For the text-containing cell, return its midpoint in (X, Y) coordinate format. 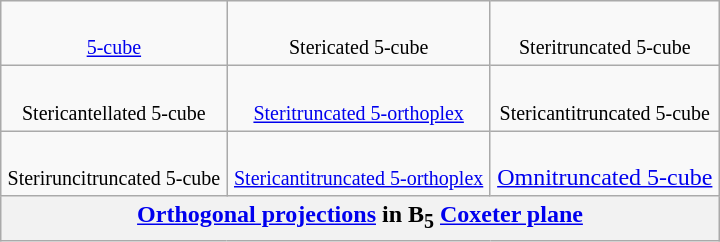
Stericantitruncated 5-cube (604, 98)
Steriruncitruncated 5-cube (114, 164)
Stericated 5-cube (358, 34)
Stericantitruncated 5-orthoplex (358, 164)
Steritruncated 5-orthoplex (358, 98)
Omnitruncated 5-cube (604, 164)
Orthogonal projections in B5 Coxeter plane (360, 218)
Steritruncated 5-cube (604, 34)
Stericantellated 5-cube (114, 98)
5-cube (114, 34)
